Pinpoint the cell where the given text exists, returning its [X, Y] midpoint coordinate. 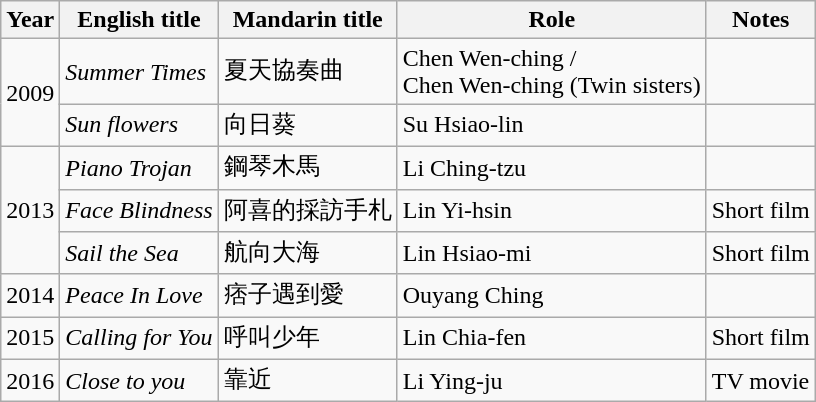
Su Hsiao-lin [552, 126]
Face Blindness [139, 210]
Li Ying-ju [552, 380]
2016 [30, 380]
夏天協奏曲 [308, 72]
阿喜的採訪手札 [308, 210]
Lin Chia-fen [552, 338]
Ouyang Ching [552, 296]
2014 [30, 296]
Lin Yi-hsin [552, 210]
Close to you [139, 380]
Year [30, 20]
Summer Times [139, 72]
Lin Hsiao-mi [552, 254]
呼叫少年 [308, 338]
Calling for You [139, 338]
航向大海 [308, 254]
向日葵 [308, 126]
2009 [30, 93]
靠近 [308, 380]
Sail the Sea [139, 254]
Li Ching-tzu [552, 168]
痞子遇到愛 [308, 296]
2015 [30, 338]
Peace In Love [139, 296]
Mandarin title [308, 20]
Role [552, 20]
Chen Wen-ching /Chen Wen-ching (Twin sisters) [552, 72]
Notes [760, 20]
English title [139, 20]
鋼琴木馬 [308, 168]
2013 [30, 210]
TV movie [760, 380]
Sun flowers [139, 126]
Piano Trojan [139, 168]
